Detect which cell encompasses the target text, then output its (x, y) center coordinate. 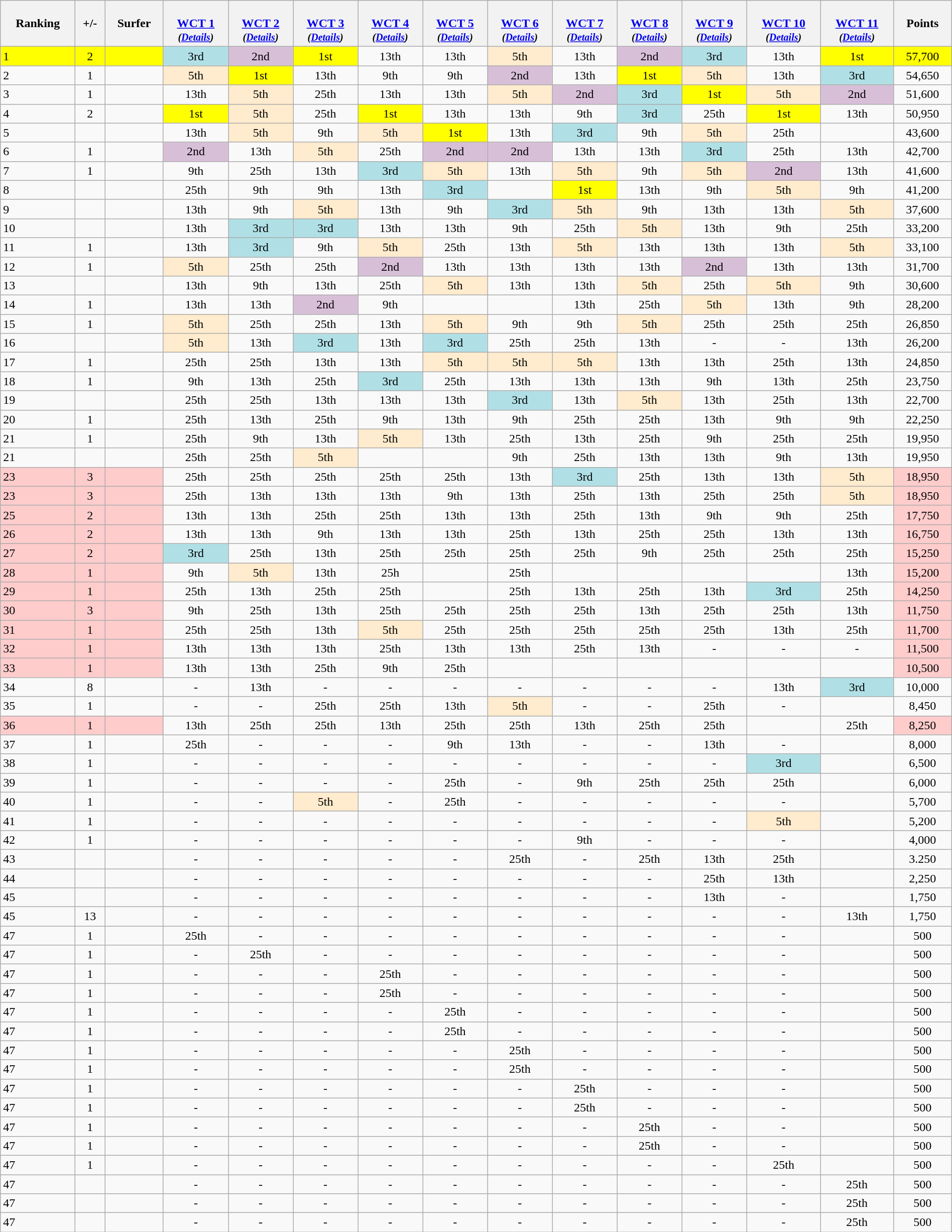
WCT 1 (Details) (196, 24)
20 (38, 419)
41,200 (922, 190)
32 (38, 649)
30,600 (922, 286)
10,000 (922, 687)
+/- (90, 24)
28 (38, 572)
4 (38, 114)
Ranking (38, 24)
Surfer (135, 24)
WCT 4 (Details) (391, 24)
5,700 (922, 802)
37 (38, 744)
WCT 8 (Details) (650, 24)
6,000 (922, 782)
7 (38, 171)
54,650 (922, 75)
9 (38, 209)
33,200 (922, 228)
51,600 (922, 94)
33,100 (922, 247)
33 (38, 668)
29 (38, 592)
25h (391, 572)
11,500 (922, 649)
30 (38, 611)
50,950 (922, 114)
26,850 (922, 324)
WCT 11 (Details) (857, 24)
44 (38, 878)
WCT 9 (Details) (714, 24)
17,750 (922, 515)
35 (38, 706)
43,600 (922, 133)
11,700 (922, 630)
34 (38, 687)
25 (38, 515)
26 (38, 534)
6,500 (922, 763)
24,850 (922, 362)
WCT 2 (Details) (260, 24)
WCT 10 (Details) (783, 24)
WCT 7 (Details) (584, 24)
10,500 (922, 668)
15,250 (922, 553)
26,200 (922, 343)
27 (38, 553)
3.250 (922, 859)
6 (38, 152)
15,200 (922, 572)
57,700 (922, 56)
22,700 (922, 400)
37,600 (922, 209)
11 (38, 247)
WCT 5 (Details) (455, 24)
15 (38, 324)
2,250 (922, 878)
12 (38, 267)
11,750 (922, 611)
14 (38, 305)
5 (38, 133)
4,000 (922, 840)
42,700 (922, 152)
38 (38, 763)
8,250 (922, 725)
22,250 (922, 419)
39 (38, 782)
16,750 (922, 534)
28,200 (922, 305)
41,600 (922, 171)
41 (38, 821)
17 (38, 362)
16 (38, 343)
14,250 (922, 592)
5,200 (922, 821)
WCT 6 (Details) (520, 24)
43 (38, 859)
42 (38, 840)
8,000 (922, 744)
8,450 (922, 706)
19 (38, 400)
Points (922, 24)
WCT 3 (Details) (325, 24)
36 (38, 725)
23,750 (922, 381)
18 (38, 381)
10 (38, 228)
40 (38, 802)
31,700 (922, 267)
31 (38, 630)
